For the text-containing cell, return its midpoint in [x, y] coordinate format. 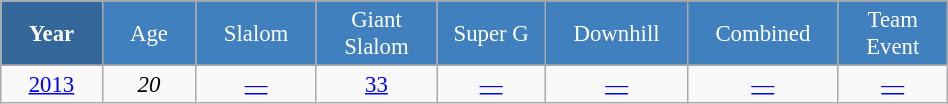
20 [149, 85]
Year [52, 34]
Age [149, 34]
Super G [492, 34]
33 [376, 85]
2013 [52, 85]
Team Event [892, 34]
Slalom [256, 34]
Downhill [617, 34]
Combined [762, 34]
GiantSlalom [376, 34]
